From the cell containing the given text, extract its center point as [X, Y] coordinate. 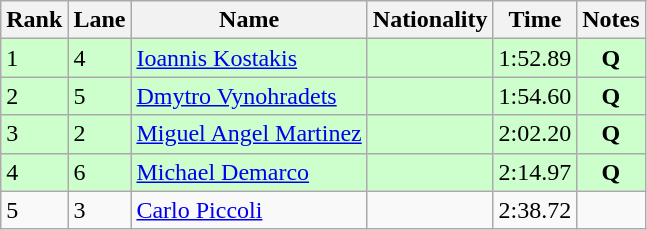
Ioannis Kostakis [249, 58]
2:38.72 [535, 210]
Michael Demarco [249, 172]
Time [535, 20]
Dmytro Vynohradets [249, 96]
Lane [100, 20]
Carlo Piccoli [249, 210]
1:54.60 [535, 96]
Nationality [430, 20]
2:14.97 [535, 172]
6 [100, 172]
Name [249, 20]
1:52.89 [535, 58]
Notes [611, 20]
1 [34, 58]
Miguel Angel Martinez [249, 134]
2:02.20 [535, 134]
Rank [34, 20]
